Extract the (X, Y) coordinate from the center of the cell holding the provided text.  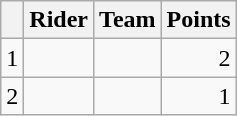
Rider (59, 20)
Points (198, 20)
Team (128, 20)
